Pinpoint the cell where the given text exists, returning its [X, Y] midpoint coordinate. 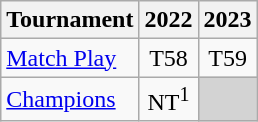
T59 [228, 58]
2022 [168, 20]
T58 [168, 58]
2023 [228, 20]
Tournament [70, 20]
Champions [70, 100]
Match Play [70, 58]
NT1 [168, 100]
